Return [x, y] of the center of cell containing provided text 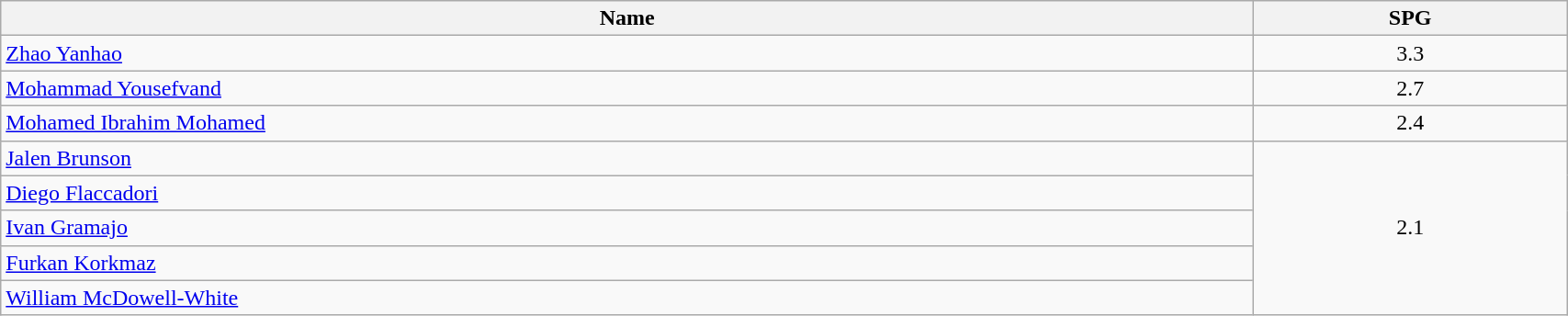
Zhao Yanhao [627, 53]
2.1 [1411, 228]
Mohammad Yousefvand [627, 88]
SPG [1411, 18]
Furkan Korkmaz [627, 263]
Mohamed Ibrahim Mohamed [627, 123]
Name [627, 18]
Jalen Brunson [627, 158]
Ivan Gramajo [627, 228]
Diego Flaccadori [627, 193]
2.4 [1411, 123]
3.3 [1411, 53]
William McDowell-White [627, 298]
2.7 [1411, 88]
